From the cell containing the given text, extract its center point as (X, Y) coordinate. 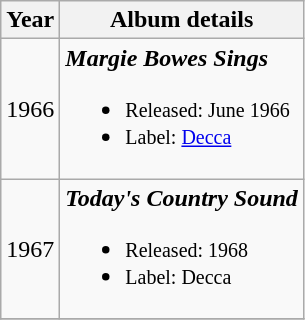
Today's Country SoundReleased: 1968Label: Decca (182, 249)
1967 (30, 249)
Album details (182, 20)
Margie Bowes SingsReleased: June 1966Label: Decca (182, 109)
Year (30, 20)
1966 (30, 109)
